Extract the (x, y) coordinate from the center of the cell holding the provided text.  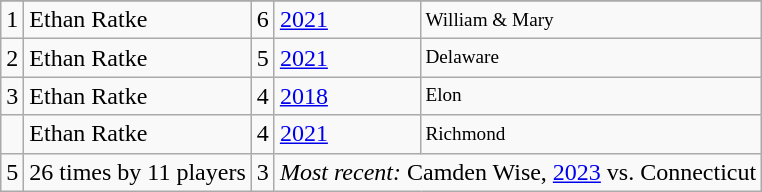
Richmond (592, 134)
1 (12, 20)
Elon (592, 96)
2 (12, 58)
2018 (348, 96)
6 (262, 20)
William & Mary (592, 20)
Delaware (592, 58)
26 times by 11 players (138, 172)
Most recent: Camden Wise, 2023 vs. Connecticut (518, 172)
